Find where the given text appears and provide that cell's center as (X, Y) coordinate. 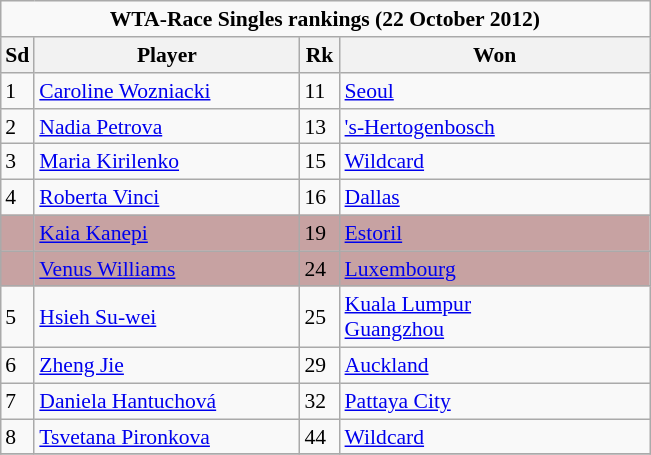
1 (17, 91)
WTA-Race Singles rankings (22 October 2012) (325, 19)
Dallas (495, 197)
Zheng Jie (166, 365)
4 (17, 197)
Daniela Hantuchová (166, 401)
Sd (17, 55)
Auckland (495, 365)
11 (319, 91)
Player (166, 55)
Kuala Lumpur Guangzhou (495, 316)
Rk (319, 55)
2 (17, 126)
Seoul (495, 91)
29 (319, 365)
Venus Williams (166, 269)
3 (17, 162)
Maria Kirilenko (166, 162)
Estoril (495, 233)
16 (319, 197)
Nadia Petrova (166, 126)
's-Hertogenbosch (495, 126)
8 (17, 437)
6 (17, 365)
Tsvetana Pironkova (166, 437)
24 (319, 269)
Roberta Vinci (166, 197)
Won (495, 55)
7 (17, 401)
Kaia Kanepi (166, 233)
15 (319, 162)
19 (319, 233)
Luxembourg (495, 269)
13 (319, 126)
25 (319, 316)
Hsieh Su-wei (166, 316)
5 (17, 316)
44 (319, 437)
32 (319, 401)
Pattaya City (495, 401)
Caroline Wozniacki (166, 91)
